Search for the cell housing the specified text and yield its [X, Y] center coordinate. 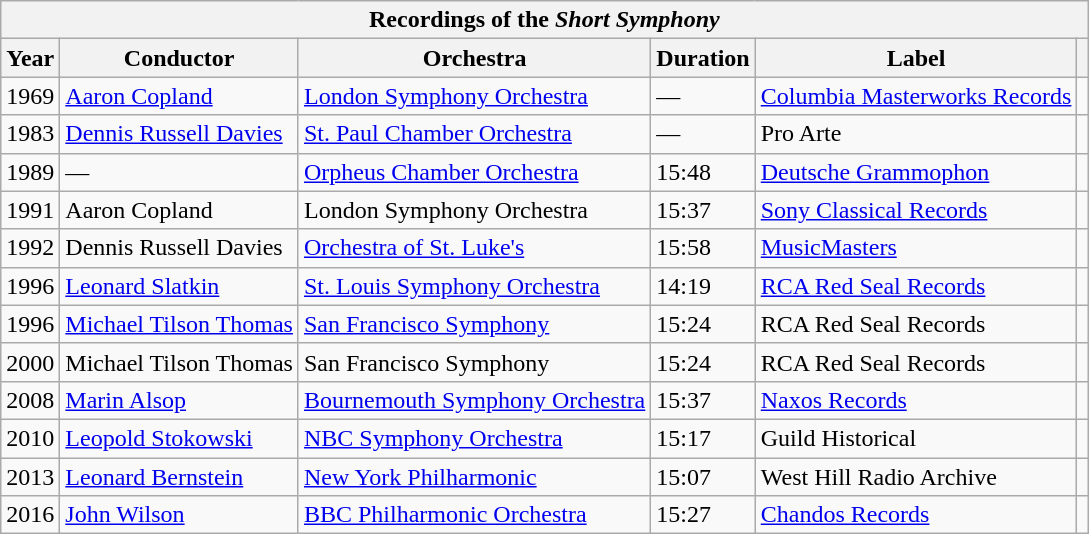
Guild Historical [916, 438]
Year [30, 58]
BBC Philharmonic Orchestra [474, 515]
NBC Symphony Orchestra [474, 438]
Columbia Masterworks Records [916, 96]
Leonard Bernstein [180, 477]
Marin Alsop [180, 400]
1992 [30, 248]
Orpheus Chamber Orchestra [474, 172]
15:48 [703, 172]
Sony Classical Records [916, 210]
Duration [703, 58]
Pro Arte [916, 134]
St. Louis Symphony Orchestra [474, 286]
1983 [30, 134]
John Wilson [180, 515]
Conductor [180, 58]
St. Paul Chamber Orchestra [474, 134]
15:27 [703, 515]
2013 [30, 477]
Deutsche Grammophon [916, 172]
Recordings of the Short Symphony [544, 20]
Label [916, 58]
Orchestra of St. Luke's [474, 248]
Leonard Slatkin [180, 286]
15:58 [703, 248]
14:19 [703, 286]
Naxos Records [916, 400]
15:07 [703, 477]
2008 [30, 400]
MusicMasters [916, 248]
Orchestra [474, 58]
1991 [30, 210]
1989 [30, 172]
Chandos Records [916, 515]
West Hill Radio Archive [916, 477]
2000 [30, 362]
Bournemouth Symphony Orchestra [474, 400]
New York Philharmonic [474, 477]
Leopold Stokowski [180, 438]
15:17 [703, 438]
2016 [30, 515]
2010 [30, 438]
1969 [30, 96]
